From the cell containing the given text, extract its center point as (x, y) coordinate. 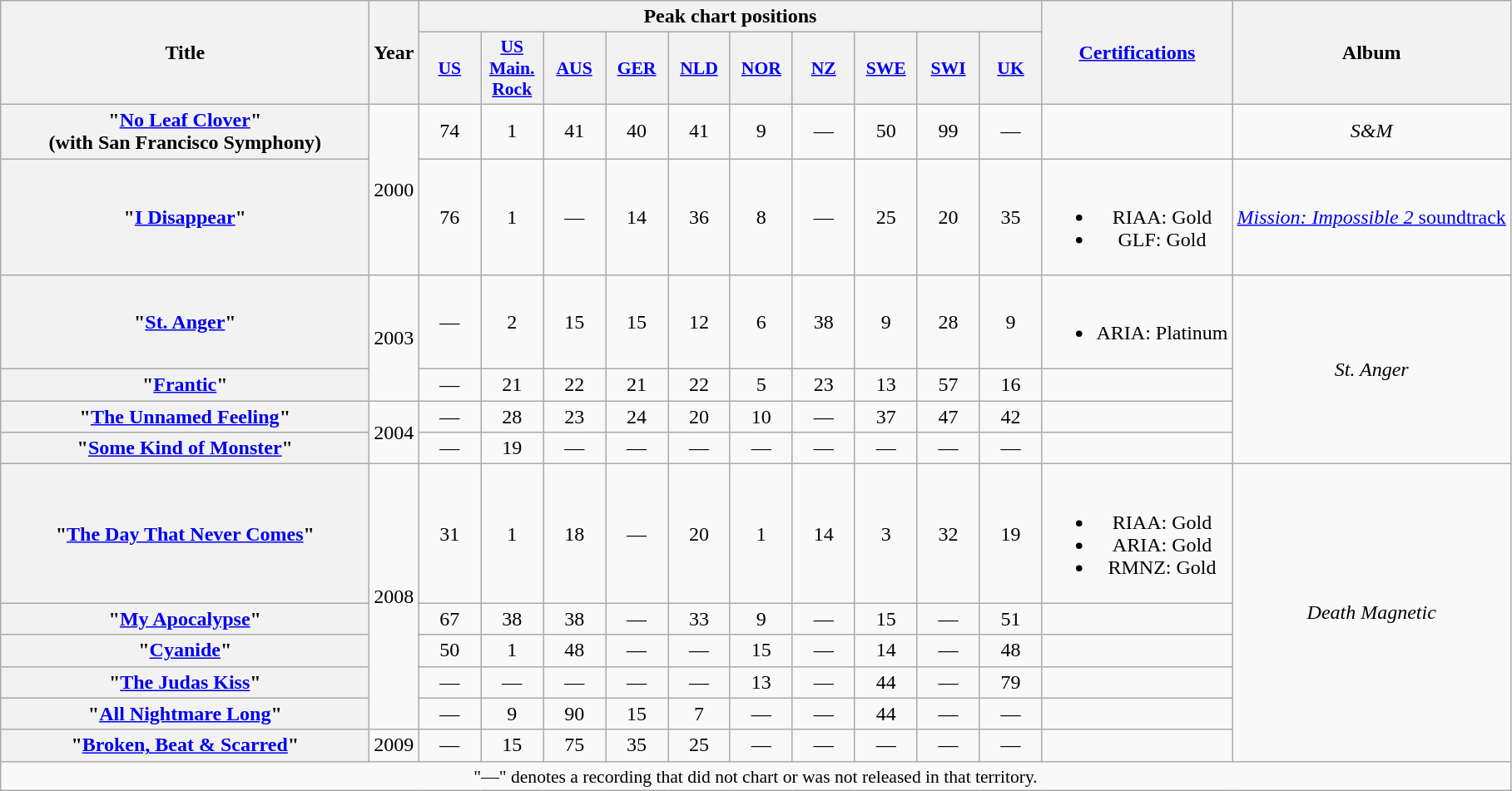
"My Apocalypse" (185, 619)
"—" denotes a recording that did not chart or was not released in that territory. (756, 776)
Album (1371, 53)
S&M (1371, 131)
33 (699, 619)
SWE (885, 68)
37 (885, 417)
"I Disappear" (185, 216)
Year (394, 53)
"The Judas Kiss" (185, 682)
31 (449, 534)
12 (699, 323)
2009 (394, 745)
NOR (761, 68)
"The Unnamed Feeling" (185, 417)
RIAA: GoldARIA: GoldRMNZ: Gold (1137, 534)
76 (449, 216)
75 (574, 745)
32 (949, 534)
"Cyanide" (185, 650)
10 (761, 417)
Title (185, 53)
AUS (574, 68)
5 (761, 385)
90 (574, 714)
"The Day That Never Comes" (185, 534)
57 (949, 385)
"Frantic" (185, 385)
2000 (394, 190)
Death Magnetic (1371, 612)
42 (1010, 417)
99 (949, 131)
2 (513, 323)
6 (761, 323)
"Some Kind of Monster" (185, 448)
8 (761, 216)
Certifications (1137, 53)
NLD (699, 68)
"St. Anger" (185, 323)
NZ (824, 68)
18 (574, 534)
16 (1010, 385)
79 (1010, 682)
SWI (949, 68)
UK (1010, 68)
"Broken, Beat & Scarred" (185, 745)
7 (699, 714)
51 (1010, 619)
ARIA: Platinum (1137, 323)
40 (637, 131)
GER (637, 68)
47 (949, 417)
74 (449, 131)
Mission: Impossible 2 soundtrack (1371, 216)
2003 (394, 338)
2008 (394, 597)
US (449, 68)
RIAA: GoldGLF: Gold (1137, 216)
Peak chart positions (731, 17)
24 (637, 417)
"No Leaf Clover"(with San Francisco Symphony) (185, 131)
67 (449, 619)
St. Anger (1371, 369)
36 (699, 216)
USMain.Rock (513, 68)
2004 (394, 433)
3 (885, 534)
"All Nightmare Long" (185, 714)
